Scan for the cell matching the given text and deliver its (x, y) coordinate at center. 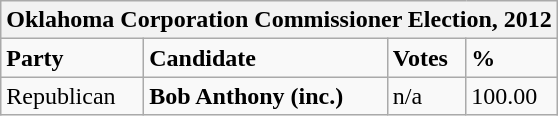
Votes (426, 58)
Party (72, 58)
Republican (72, 96)
Bob Anthony (inc.) (266, 96)
Candidate (266, 58)
Oklahoma Corporation Commissioner Election, 2012 (280, 20)
100.00 (512, 96)
% (512, 58)
n/a (426, 96)
